Pinpoint the cell where the given text exists, returning its (X, Y) midpoint coordinate. 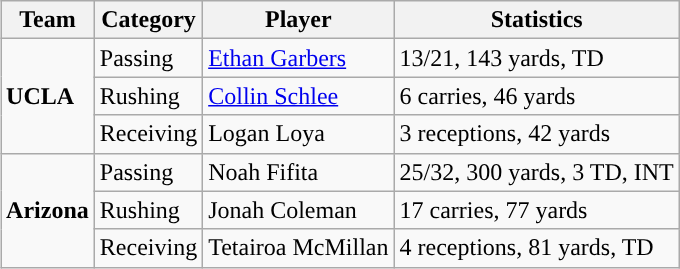
Noah Fifita (298, 172)
3 receptions, 42 yards (536, 134)
Collin Schlee (298, 96)
Player (298, 20)
13/21, 143 yards, TD (536, 58)
Ethan Garbers (298, 58)
Team (48, 20)
Jonah Coleman (298, 210)
6 carries, 46 yards (536, 96)
Tetairoa McMillan (298, 248)
17 carries, 77 yards (536, 210)
4 receptions, 81 yards, TD (536, 248)
Logan Loya (298, 134)
25/32, 300 yards, 3 TD, INT (536, 172)
UCLA (48, 96)
Category (148, 20)
Statistics (536, 20)
Arizona (48, 210)
